Identify which cell holds the provided text, then report its (x, y) central coordinate. 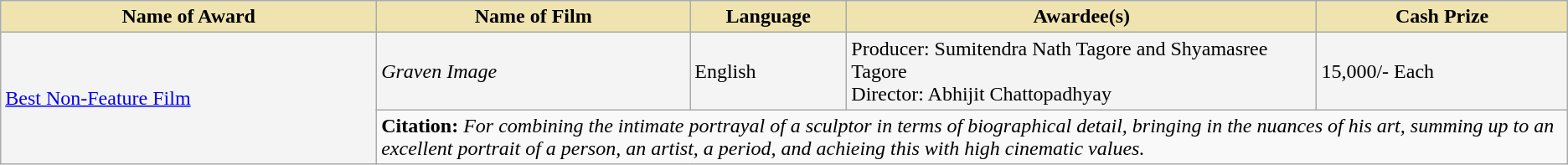
Name of Award (189, 17)
Awardee(s) (1082, 17)
Graven Image (534, 71)
English (769, 71)
Producer: Sumitendra Nath Tagore and Shyamasree TagoreDirector: Abhijit Chattopadhyay (1082, 71)
Language (769, 17)
Name of Film (534, 17)
Cash Prize (1442, 17)
15,000/- Each (1442, 71)
Best Non-Feature Film (189, 99)
